Locate the cell with the specified text and output its (X, Y) center coordinate. 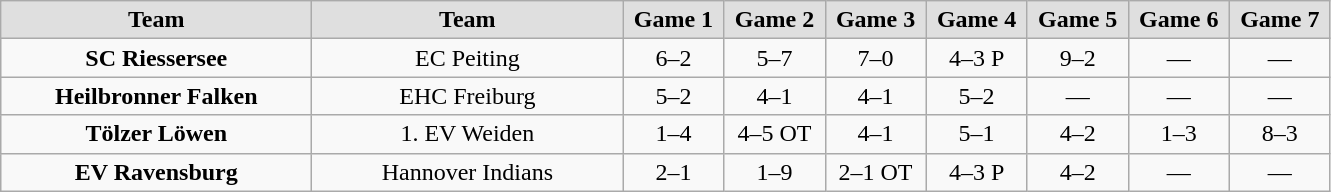
SC Riessersee (156, 58)
Game 7 (1280, 20)
Game 2 (774, 20)
EV Ravensburg (156, 172)
5–7 (774, 58)
1–4 (674, 134)
7–0 (876, 58)
9–2 (1078, 58)
8–3 (1280, 134)
Game 5 (1078, 20)
Tölzer Löwen (156, 134)
2–1 OT (876, 172)
Hannover Indians (468, 172)
EHC Freiburg (468, 96)
Game 1 (674, 20)
EC Peiting (468, 58)
1–9 (774, 172)
Game 4 (976, 20)
2–1 (674, 172)
4–5 OT (774, 134)
Game 3 (876, 20)
Game 6 (1178, 20)
1–3 (1178, 134)
6–2 (674, 58)
5–1 (976, 134)
1. EV Weiden (468, 134)
Heilbronner Falken (156, 96)
